From the cell containing the given text, extract its center point as (X, Y) coordinate. 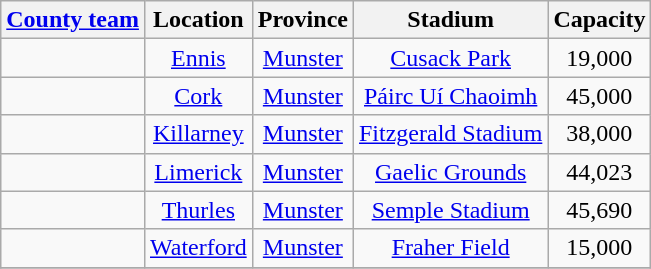
Thurles (198, 210)
Limerick (198, 172)
Fitzgerald Stadium (450, 134)
Cork (198, 96)
Cusack Park (450, 58)
45,690 (600, 210)
Gaelic Grounds (450, 172)
Location (198, 20)
Páirc Uí Chaoimh (450, 96)
Capacity (600, 20)
38,000 (600, 134)
Killarney (198, 134)
County team (73, 20)
15,000 (600, 248)
Province (302, 20)
45,000 (600, 96)
Fraher Field (450, 248)
Stadium (450, 20)
Ennis (198, 58)
19,000 (600, 58)
Semple Stadium (450, 210)
Waterford (198, 248)
44,023 (600, 172)
